Return [x, y] of the center of cell containing provided text 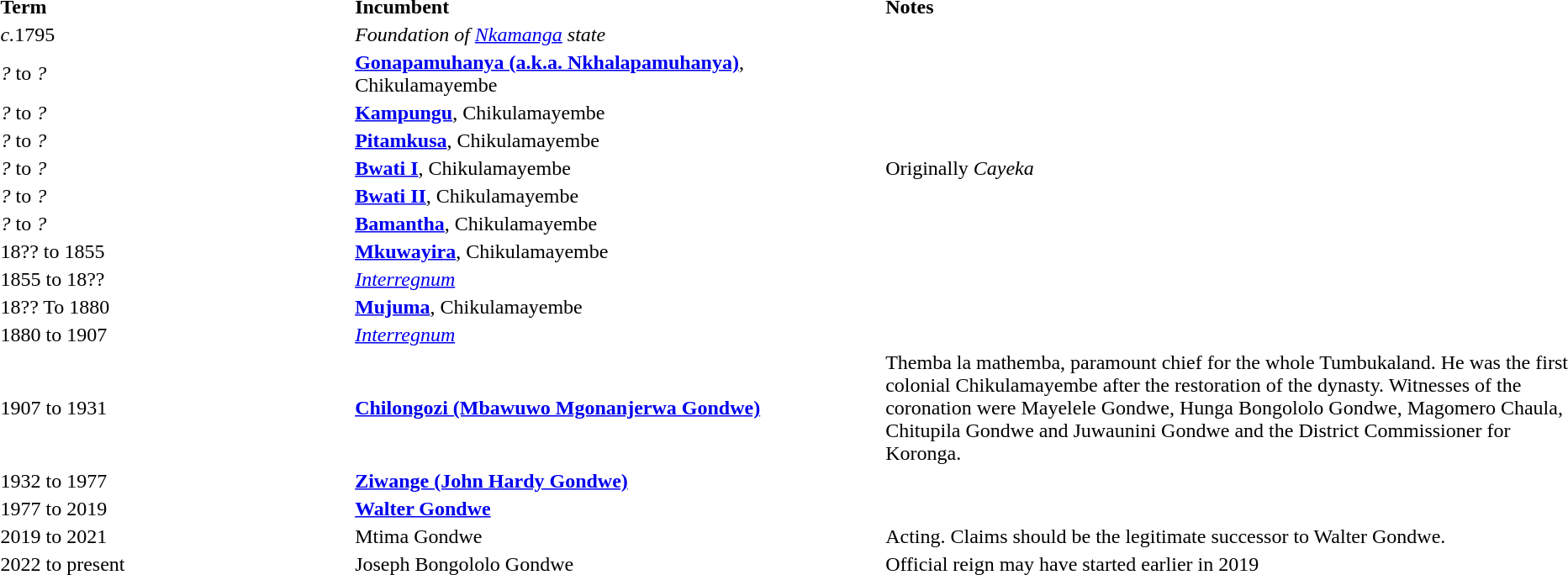
Pitamkusa, Chikulamayembe [618, 140]
Chilongozi (Mbawuwo Mgonanjerwa Gondwe) [618, 408]
Bamantha, Chikulamayembe [618, 224]
Mtima Gondwe [618, 536]
Ziwange (John Hardy Gondwe) [618, 481]
Walter Gondwe [618, 509]
Mujuma, Chikulamayembe [618, 307]
Bwati I, Chikulamayembe [618, 168]
Gonapamuhanya (a.k.a. Nkhalapamuhanya), Chikulamayembe [618, 74]
Kampungu, Chikulamayembe [618, 113]
Bwati II, Chikulamayembe [618, 196]
Mkuwayira, Chikulamayembe [618, 251]
Foundation of Nkamanga state [618, 34]
